Locate the cell with the specified text and output its [x, y] center coordinate. 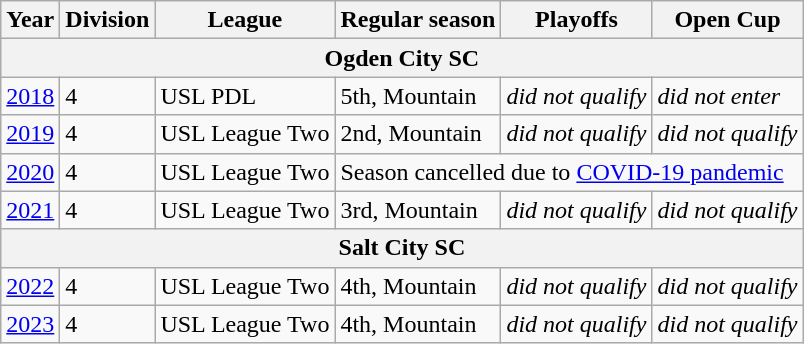
Division [108, 20]
2022 [30, 286]
2nd, Mountain [418, 134]
2021 [30, 210]
Salt City SC [402, 248]
League [245, 20]
did not enter [728, 96]
2020 [30, 172]
Season cancelled due to COVID-19 pandemic [569, 172]
Open Cup [728, 20]
3rd, Mountain [418, 210]
2023 [30, 324]
Year [30, 20]
Regular season [418, 20]
2018 [30, 96]
USL PDL [245, 96]
5th, Mountain [418, 96]
2019 [30, 134]
Playoffs [576, 20]
Ogden City SC [402, 58]
